From the cell containing the given text, extract its center point as [x, y] coordinate. 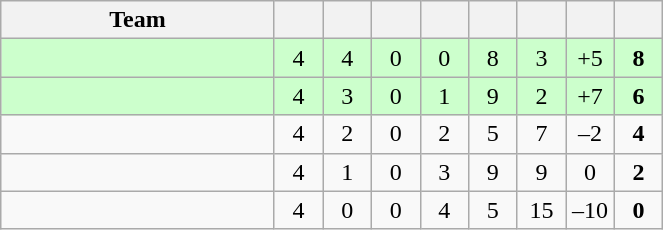
Team [138, 20]
+7 [590, 96]
–10 [590, 210]
–2 [590, 134]
7 [542, 134]
+5 [590, 58]
15 [542, 210]
6 [638, 96]
